Capture the cell that displays the provided text and extract its (X, Y) central coordinate. 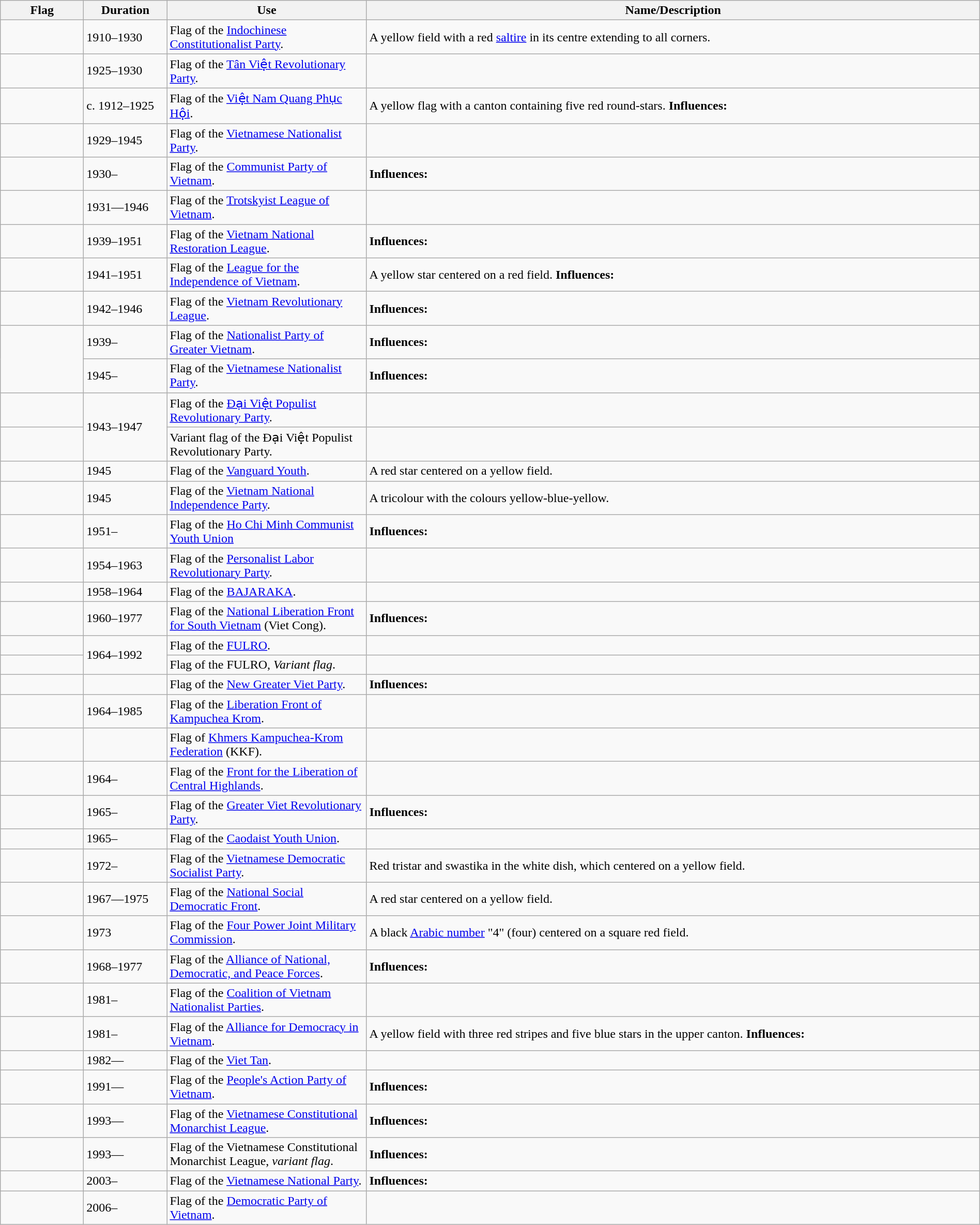
A black Arabic number "4" (four) centered on a square red field. (673, 933)
Flag of the Vietnamese Democratic Socialist Party. (267, 866)
Flag of the National Liberation Front for South Vietnam (Viet Cong). (267, 618)
Flag of the Vietnam National Independence Party. (267, 497)
1931—1946 (125, 208)
1910–1930 (125, 37)
Flag of the Coalition of Vietnam Nationalist Parties. (267, 1000)
1939– (125, 342)
Flag of Khmers Kampuchea-Krom Federation (KKF). (267, 745)
Flag of the Nationalist Party of Greater Vietnam. (267, 342)
Flag of the Vietnamese National Party. (267, 1181)
1972– (125, 866)
1964– (125, 779)
Flag of the BAJARAKA. (267, 592)
1929–1945 (125, 140)
1930– (125, 174)
Flag of the Vietnam National Restoration League. (267, 241)
Flag of the Tân Việt Revolutionary Party. (267, 71)
Duration (125, 10)
Flag of the Đại Việt Populist Revolutionary Party. (267, 410)
Variant flag of the Đại Việt Populist Revolutionary Party. (267, 445)
Flag of the League for the Independence of Vietnam. (267, 275)
Flag of the Alliance of National, Democratic, and Peace Forces. (267, 966)
Flag of the Democratic Party of Vietnam. (267, 1208)
2006– (125, 1208)
1925–1930 (125, 71)
1960–1977 (125, 618)
Flag of the Ho Chi Minh Communist Youth Union (267, 532)
Flag of the National Social Democratic Front. (267, 899)
Flag of the Front for the Liberation of Central Highlands. (267, 779)
1954–1963 (125, 565)
Flag of the FULRO. (267, 645)
2003– (125, 1181)
1991— (125, 1087)
1942–1946 (125, 308)
Flag of the Alliance for Democracy in Vietnam. (267, 1033)
Flag of the Việt Nam Quang Phục Hội. (267, 105)
Flag of the Vanguard Youth. (267, 471)
A yellow star centered on a red field. Influences: (673, 275)
Flag of the Greater Viet Revolutionary Party. (267, 812)
Name/Description (673, 10)
1939–1951 (125, 241)
c. 1912–1925 (125, 105)
Flag of the People's Action Party of Vietnam. (267, 1087)
Flag of the Caodaist Youth Union. (267, 839)
Flag of the Viet Tan. (267, 1060)
1964–1992 (125, 655)
Flag of the Liberation Front of Kampuchea Krom. (267, 712)
1964–1985 (125, 712)
Flag of the Vietnamese Constitutional Monarchist League, variant flag. (267, 1154)
1951– (125, 532)
1941–1951 (125, 275)
1943–1947 (125, 427)
Red tristar and swastika in the white dish, which centered on a yellow field. (673, 866)
A tricolour with the colours yellow-blue-yellow. (673, 497)
1968–1977 (125, 966)
1982— (125, 1060)
Flag of the Personalist Labor Revolutionary Party. (267, 565)
Flag of the FULRO, Variant flag. (267, 665)
1945– (125, 375)
A yellow flag with a canton containing five red round-stars. Influences: (673, 105)
Flag of the Trotskyist League of Vietnam. (267, 208)
Flag of the Vietnam Revolutionary League. (267, 308)
Flag of the Indochinese Constitutionalist Party. (267, 37)
Use (267, 10)
Flag of the New Greater Viet Party. (267, 685)
Flag of the Vietnamese Constitutional Monarchist League. (267, 1120)
Flag of the Communist Party of Vietnam. (267, 174)
A yellow field with a red saltire in its centre extending to all corners. (673, 37)
Flag (42, 10)
1973 (125, 933)
1958–1964 (125, 592)
A yellow field with three red stripes and five blue stars in the upper canton. Influences: (673, 1033)
1967—1975 (125, 899)
Flag of the Four Power Joint Military Commission. (267, 933)
